Identify which cell holds the provided text, then report its [X, Y] central coordinate. 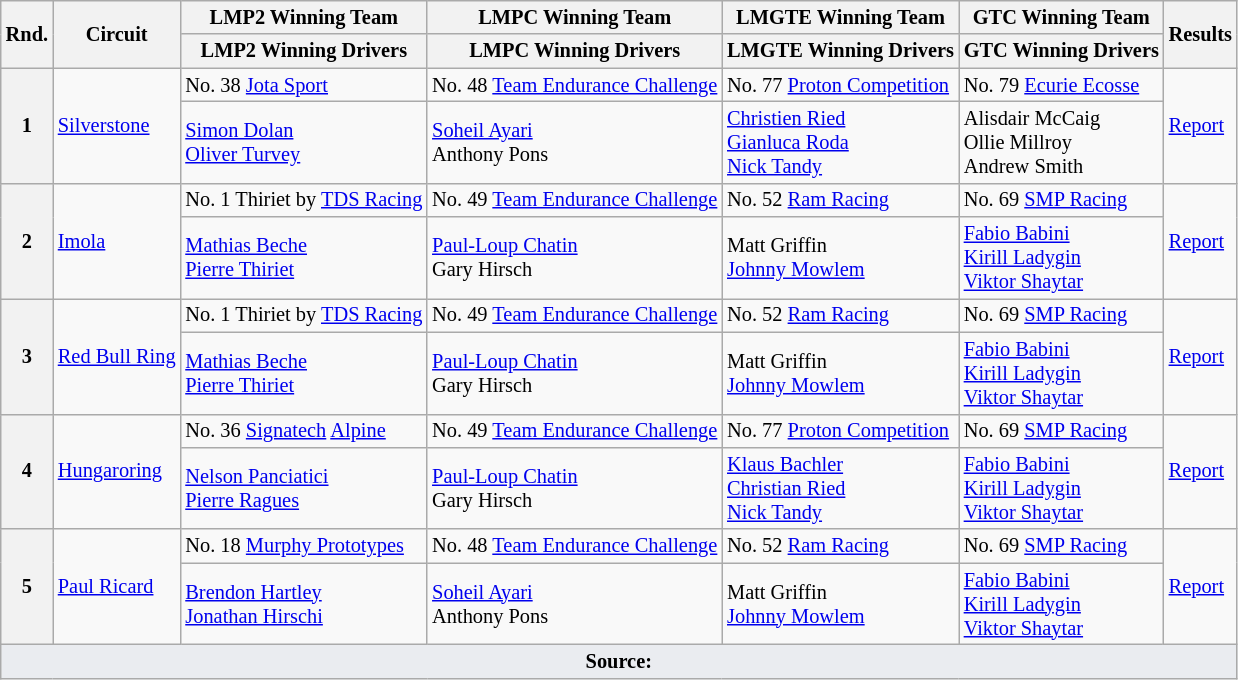
Circuit [117, 34]
GTC Winning Team [1062, 17]
2 [27, 240]
Source: [619, 661]
LMGTE Winning Team [840, 17]
Hungaroring [117, 472]
No. 36 Signatech Alpine [304, 431]
LMGTE Winning Drivers [840, 51]
Imola [117, 240]
Results [1200, 34]
Brendon Hartley Jonathan Hirschi [304, 604]
GTC Winning Drivers [1062, 51]
Simon Dolan Oliver Turvey [304, 142]
Paul Ricard [117, 586]
5 [27, 586]
Christien Ried Gianluca Roda Nick Tandy [840, 142]
No. 18 Murphy Prototypes [304, 546]
No. 38 Jota Sport [304, 85]
Rnd. [27, 34]
Klaus Bachler Christian Ried Nick Tandy [840, 488]
4 [27, 472]
Nelson Panciatici Pierre Ragues [304, 488]
LMP2 Winning Team [304, 17]
LMPC Winning Team [574, 17]
LMPC Winning Drivers [574, 51]
No. 79 Ecurie Ecosse [1062, 85]
Silverstone [117, 126]
1 [27, 126]
Red Bull Ring [117, 356]
3 [27, 356]
LMP2 Winning Drivers [304, 51]
Alisdair McCaig Ollie Millroy Andrew Smith [1062, 142]
